Identify which cell holds the provided text, then report its (X, Y) central coordinate. 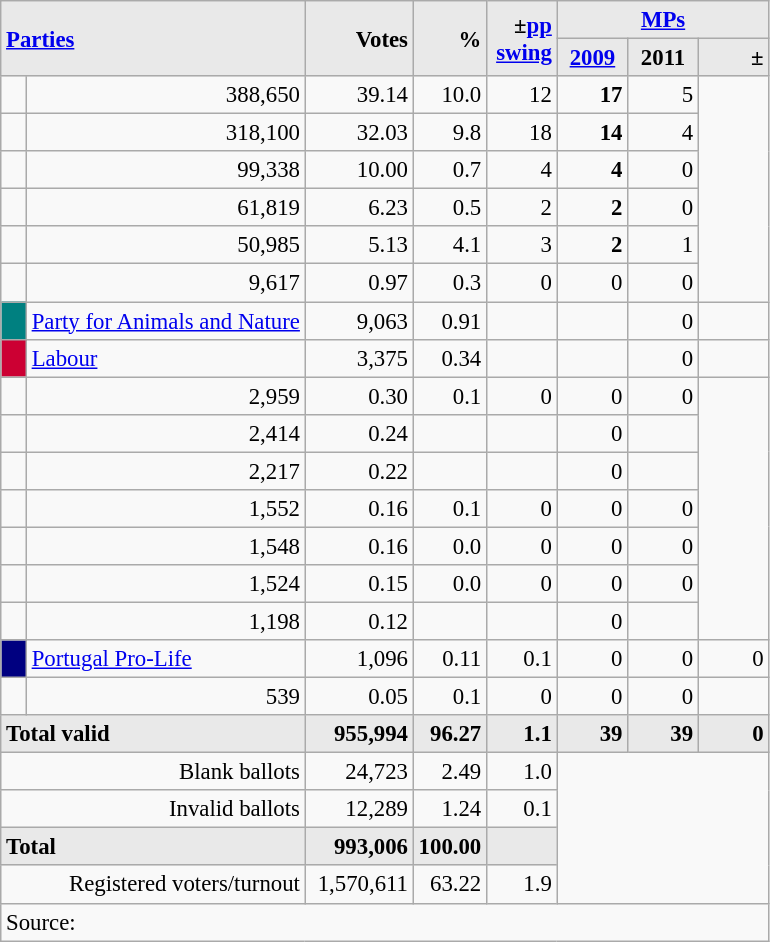
539 (166, 697)
6.23 (359, 208)
0.24 (359, 433)
0.05 (359, 697)
3 (522, 245)
1.1 (522, 734)
32.03 (359, 133)
Labour (166, 358)
17 (592, 95)
14 (592, 133)
Total (153, 847)
Registered voters/turnout (153, 885)
1,524 (166, 584)
0.97 (359, 283)
1,198 (166, 621)
50,985 (166, 245)
MPs (663, 20)
0.22 (359, 471)
0.15 (359, 584)
100.00 (450, 847)
2011 (664, 58)
Invalid ballots (153, 809)
955,994 (359, 734)
61,819 (166, 208)
24,723 (359, 772)
5.13 (359, 245)
1,096 (359, 659)
63.22 (450, 885)
1,552 (166, 509)
993,006 (359, 847)
0.7 (450, 170)
2009 (592, 58)
± (734, 58)
Blank ballots (153, 772)
96.27 (450, 734)
9,063 (359, 321)
12 (522, 95)
1.0 (522, 772)
Parties (153, 38)
0.30 (359, 396)
4.1 (450, 245)
3,375 (359, 358)
Source: (385, 922)
1.9 (522, 885)
5 (664, 95)
2.49 (450, 772)
9.8 (450, 133)
1,570,611 (359, 885)
0.34 (450, 358)
0.11 (450, 659)
9,617 (166, 283)
99,338 (166, 170)
388,650 (166, 95)
12,289 (359, 809)
1.24 (450, 809)
% (450, 38)
0.12 (359, 621)
10.00 (359, 170)
1,548 (166, 546)
2,414 (166, 433)
0.91 (450, 321)
Votes (359, 38)
18 (522, 133)
±pp swing (522, 38)
Total valid (153, 734)
39.14 (359, 95)
0.5 (450, 208)
10.0 (450, 95)
1 (664, 245)
318,100 (166, 133)
2,217 (166, 471)
0.3 (450, 283)
Party for Animals and Nature (166, 321)
Portugal Pro-Life (166, 659)
2,959 (166, 396)
